Find where the given text appears and provide that cell's center as [X, Y] coordinate. 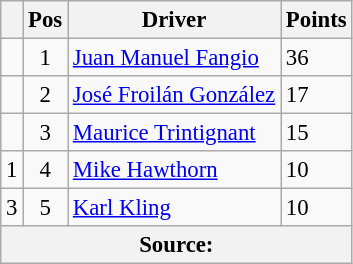
Karl Kling [174, 208]
Pos [46, 20]
2 [46, 95]
Juan Manuel Fangio [174, 58]
Source: [176, 245]
15 [316, 133]
Points [316, 20]
José Froilán González [174, 95]
Mike Hawthorn [174, 170]
Driver [174, 20]
4 [46, 170]
5 [46, 208]
Maurice Trintignant [174, 133]
36 [316, 58]
17 [316, 95]
